Identify which cell holds the provided text, then report its (x, y) central coordinate. 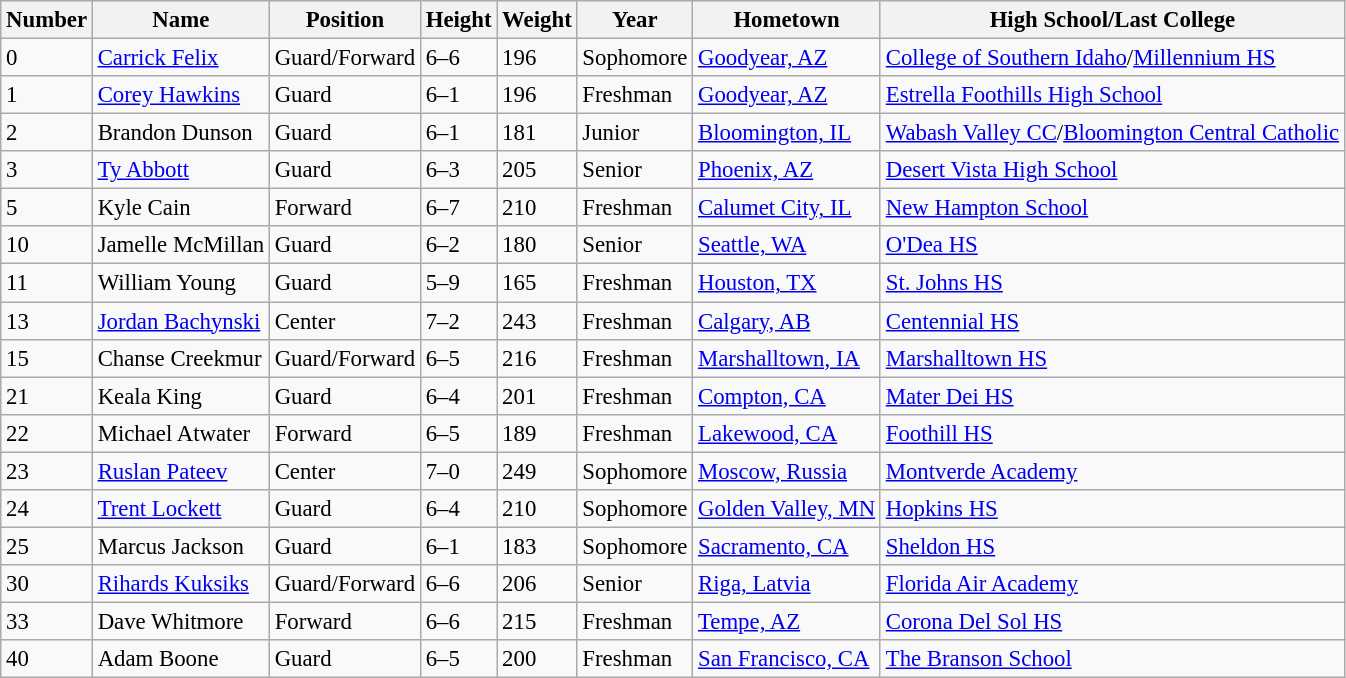
Bloomington, IL (787, 133)
Ty Abbott (180, 170)
13 (47, 321)
Hometown (787, 20)
Keala King (180, 396)
Tempe, AZ (787, 621)
Height (458, 20)
Trent Lockett (180, 509)
Jordan Bachynski (180, 321)
San Francisco, CA (787, 659)
Golden Valley, MN (787, 509)
2 (47, 133)
Sacramento, CA (787, 546)
Phoenix, AZ (787, 170)
Carrick Felix (180, 58)
40 (47, 659)
Lakewood, CA (787, 433)
180 (537, 245)
St. Johns HS (1112, 283)
Hopkins HS (1112, 509)
Riga, Latvia (787, 584)
Florida Air Academy (1112, 584)
10 (47, 245)
201 (537, 396)
Junior (635, 133)
6–7 (458, 208)
Corona Del Sol HS (1112, 621)
Year (635, 20)
Marshalltown HS (1112, 358)
3 (47, 170)
5–9 (458, 283)
7–0 (458, 471)
6–2 (458, 245)
7–2 (458, 321)
Adam Boone (180, 659)
181 (537, 133)
215 (537, 621)
11 (47, 283)
New Hampton School (1112, 208)
Ruslan Pateev (180, 471)
243 (537, 321)
Wabash Valley CC/Bloomington Central Catholic (1112, 133)
205 (537, 170)
24 (47, 509)
Position (344, 20)
Kyle Cain (180, 208)
0 (47, 58)
Dave Whitmore (180, 621)
Calumet City, IL (787, 208)
High School/Last College (1112, 20)
Brandon Dunson (180, 133)
22 (47, 433)
The Branson School (1112, 659)
183 (537, 546)
O'Dea HS (1112, 245)
165 (537, 283)
Rihards Kuksiks (180, 584)
Number (47, 20)
Jamelle McMillan (180, 245)
Name (180, 20)
Calgary, AB (787, 321)
Moscow, Russia (787, 471)
216 (537, 358)
5 (47, 208)
25 (47, 546)
33 (47, 621)
Centennial HS (1112, 321)
Corey Hawkins (180, 95)
15 (47, 358)
200 (537, 659)
Sheldon HS (1112, 546)
Foothill HS (1112, 433)
Weight (537, 20)
Marshalltown, IA (787, 358)
189 (537, 433)
Marcus Jackson (180, 546)
206 (537, 584)
Seattle, WA (787, 245)
Michael Atwater (180, 433)
Chanse Creekmur (180, 358)
23 (47, 471)
Compton, CA (787, 396)
Montverde Academy (1112, 471)
Desert Vista High School (1112, 170)
College of Southern Idaho/Millennium HS (1112, 58)
Estrella Foothills High School (1112, 95)
249 (537, 471)
21 (47, 396)
30 (47, 584)
Houston, TX (787, 283)
William Young (180, 283)
6–3 (458, 170)
1 (47, 95)
Mater Dei HS (1112, 396)
